Locate the cell with the specified text and output its [X, Y] center coordinate. 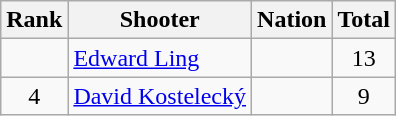
9 [364, 96]
Edward Ling [160, 58]
Nation [292, 20]
Shooter [160, 20]
David Kostelecký [160, 96]
13 [364, 58]
Rank [34, 20]
Total [364, 20]
4 [34, 96]
